Capture the cell that displays the provided text and extract its [x, y] central coordinate. 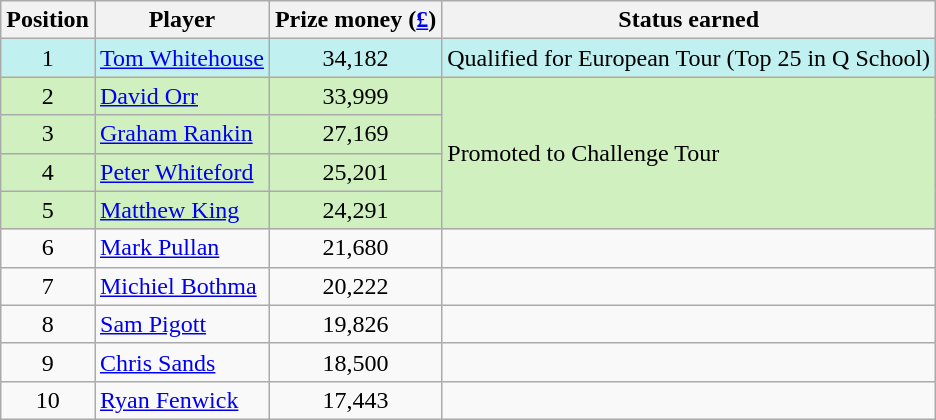
4 [48, 172]
9 [48, 362]
33,999 [355, 96]
Qualified for European Tour (Top 25 in Q School) [689, 58]
3 [48, 134]
1 [48, 58]
5 [48, 210]
Status earned [689, 20]
Matthew King [182, 210]
6 [48, 248]
Ryan Fenwick [182, 400]
10 [48, 400]
Sam Pigott [182, 324]
19,826 [355, 324]
24,291 [355, 210]
18,500 [355, 362]
Promoted to Challenge Tour [689, 153]
20,222 [355, 286]
27,169 [355, 134]
8 [48, 324]
Position [48, 20]
Prize money (£) [355, 20]
David Orr [182, 96]
Mark Pullan [182, 248]
17,443 [355, 400]
Peter Whiteford [182, 172]
Michiel Bothma [182, 286]
Player [182, 20]
2 [48, 96]
Chris Sands [182, 362]
25,201 [355, 172]
21,680 [355, 248]
Tom Whitehouse [182, 58]
34,182 [355, 58]
Graham Rankin [182, 134]
7 [48, 286]
